Determine the [x, y] coordinate at the center of the cell enclosing the given text.  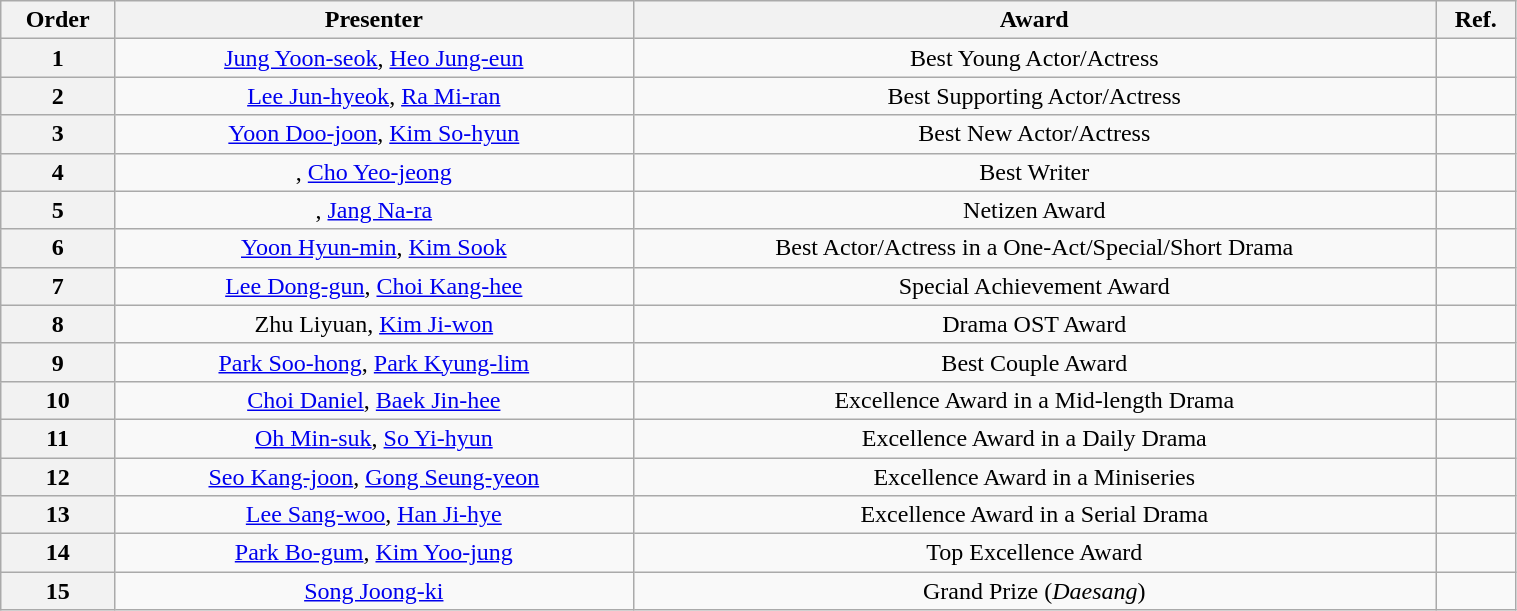
Best Writer [1034, 172]
Special Achievement Award [1034, 286]
Ref. [1476, 20]
10 [58, 400]
Jung Yoon-seok, Heo Jung-eun [374, 58]
Choi Daniel, Baek Jin-hee [374, 400]
Excellence Award in a Miniseries [1034, 477]
6 [58, 248]
Drama OST Award [1034, 324]
Award [1034, 20]
1 [58, 58]
Best Supporting Actor/Actress [1034, 96]
Park Bo-gum, Kim Yoo-jung [374, 553]
Lee Dong-gun, Choi Kang-hee [374, 286]
, Cho Yeo-jeong [374, 172]
5 [58, 210]
3 [58, 134]
12 [58, 477]
Lee Jun-hyeok, Ra Mi-ran [374, 96]
Netizen Award [1034, 210]
Best Actor/Actress in a One-Act/Special/Short Drama [1034, 248]
Grand Prize (Daesang) [1034, 591]
Lee Sang-woo, Han Ji-hye [374, 515]
, Jang Na-ra [374, 210]
Best Young Actor/Actress [1034, 58]
9 [58, 362]
Best Couple Award [1034, 362]
15 [58, 591]
2 [58, 96]
Excellence Award in a Serial Drama [1034, 515]
Yoon Doo-joon, Kim So-hyun [374, 134]
Zhu Liyuan, Kim Ji-won [374, 324]
Presenter [374, 20]
Order [58, 20]
13 [58, 515]
Seo Kang-joon, Gong Seung-yeon [374, 477]
Oh Min-suk, So Yi-hyun [374, 438]
8 [58, 324]
4 [58, 172]
Song Joong-ki [374, 591]
Yoon Hyun-min, Kim Sook [374, 248]
Top Excellence Award [1034, 553]
Best New Actor/Actress [1034, 134]
11 [58, 438]
Excellence Award in a Daily Drama [1034, 438]
7 [58, 286]
Park Soo-hong, Park Kyung-lim [374, 362]
Excellence Award in a Mid-length Drama [1034, 400]
14 [58, 553]
